Determine the [X, Y] coordinate at the center of the cell enclosing the given text.  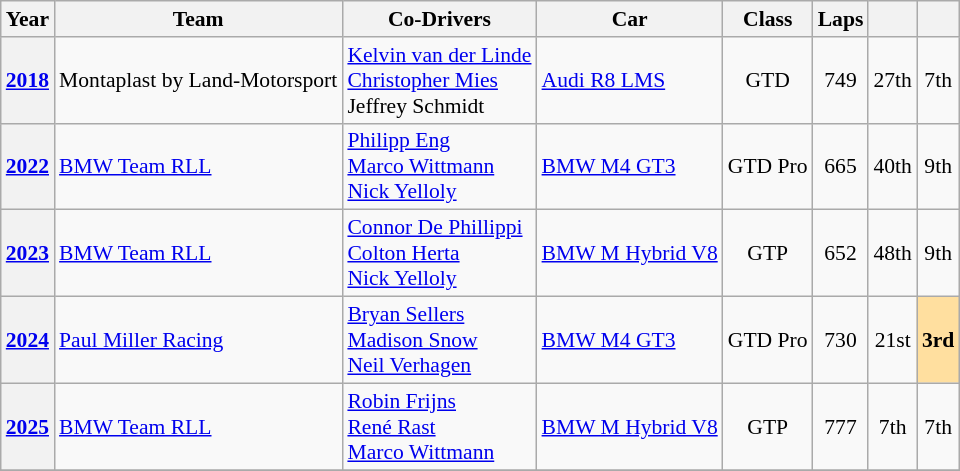
2022 [28, 166]
Kelvin van der Linde Christopher Mies Jeffrey Schmidt [439, 80]
Car [630, 19]
730 [841, 340]
Bryan Sellers Madison Snow Neil Verhagen [439, 340]
Co-Drivers [439, 19]
GTD [768, 80]
40th [892, 166]
27th [892, 80]
Robin Frijns René Rast Marco Wittmann [439, 426]
2025 [28, 426]
665 [841, 166]
Laps [841, 19]
777 [841, 426]
48th [892, 254]
2023 [28, 254]
3rd [938, 340]
Philipp Eng Marco Wittmann Nick Yelloly [439, 166]
Paul Miller Racing [198, 340]
749 [841, 80]
Montaplast by Land-Motorsport [198, 80]
2024 [28, 340]
Class [768, 19]
Audi R8 LMS [630, 80]
2018 [28, 80]
652 [841, 254]
Connor De Phillippi Colton Herta Nick Yelloly [439, 254]
Team [198, 19]
Year [28, 19]
21st [892, 340]
